Provide the (x, y) coordinate of the cell's center where the given text is located.  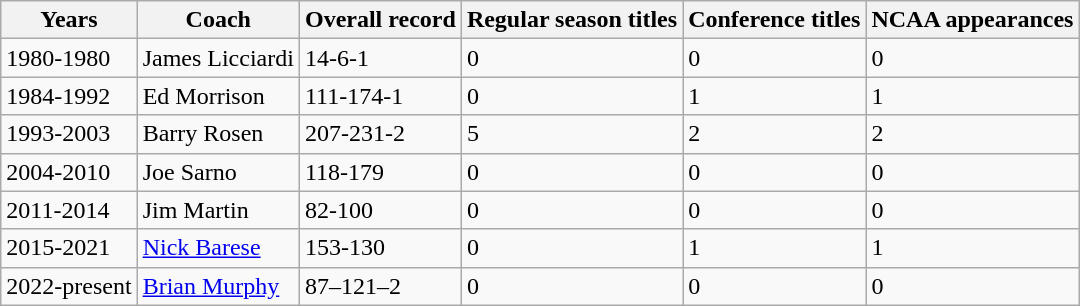
207-231-2 (380, 134)
Conference titles (774, 20)
Nick Barese (218, 248)
111-174-1 (380, 96)
Overall record (380, 20)
1993-2003 (69, 134)
Barry Rosen (218, 134)
Joe Sarno (218, 172)
2015-2021 (69, 248)
2004-2010 (69, 172)
2011-2014 (69, 210)
Regular season titles (572, 20)
118-179 (380, 172)
1984-1992 (69, 96)
Years (69, 20)
2022-present (69, 286)
NCAA appearances (972, 20)
Ed Morrison (218, 96)
153-130 (380, 248)
87–121–2 (380, 286)
5 (572, 134)
14-6-1 (380, 58)
Jim Martin (218, 210)
Brian Murphy (218, 286)
82-100 (380, 210)
Coach (218, 20)
James Licciardi (218, 58)
1980-1980 (69, 58)
